Extract the [X, Y] coordinate from the center of the cell holding the provided text.  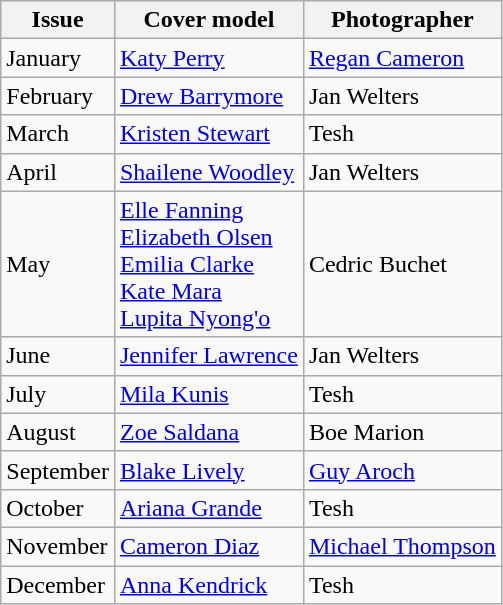
Mila Kunis [208, 394]
Cedric Buchet [402, 264]
April [58, 172]
Boe Marion [402, 432]
Jennifer Lawrence [208, 356]
January [58, 58]
August [58, 432]
November [58, 546]
Anna Kendrick [208, 585]
Elle FanningElizabeth OlsenEmilia ClarkeKate MaraLupita Nyong'o [208, 264]
Kristen Stewart [208, 134]
June [58, 356]
Guy Aroch [402, 470]
Ariana Grande [208, 508]
Issue [58, 20]
Zoe Saldana [208, 432]
February [58, 96]
September [58, 470]
Shailene Woodley [208, 172]
December [58, 585]
Cameron Diaz [208, 546]
Drew Barrymore [208, 96]
Blake Lively [208, 470]
Katy Perry [208, 58]
Photographer [402, 20]
May [58, 264]
Cover model [208, 20]
Michael Thompson [402, 546]
March [58, 134]
July [58, 394]
Regan Cameron [402, 58]
October [58, 508]
